Extract the (X, Y) coordinate from the center of the cell holding the provided text.  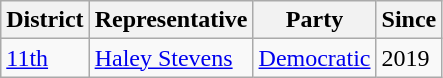
Haley Stevens (171, 58)
District (45, 20)
11th (45, 58)
Party (314, 20)
Democratic (314, 58)
Since (409, 20)
Representative (171, 20)
2019 (409, 58)
